Scan for the cell matching the given text and deliver its (x, y) coordinate at center. 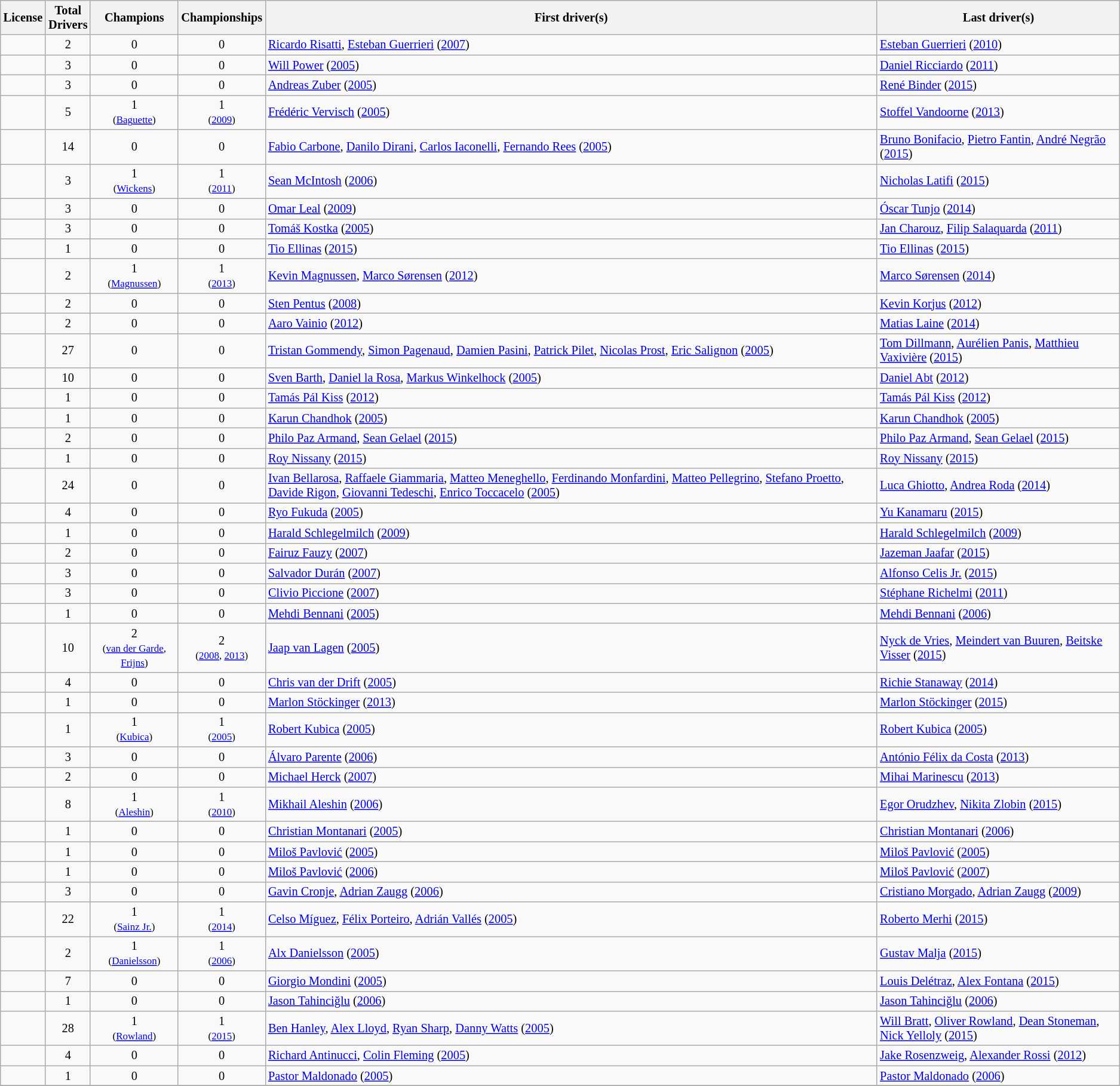
Marlon Stöckinger (2013) (571, 702)
Gustav Malja (2015) (999, 953)
First driver(s) (571, 17)
Yu Kanamaru (2015) (999, 513)
Pastor Maldonado (2006) (999, 1076)
1(2011) (222, 181)
Championships (222, 17)
Ben Hanley, Alex Lloyd, Ryan Sharp, Danny Watts (2005) (571, 1028)
Mehdi Bennani (2006) (999, 613)
1(Wickens) (134, 181)
Sven Barth, Daniel la Rosa, Markus Winkelhock (2005) (571, 378)
License (23, 17)
Stéphane Richelmi (2011) (999, 593)
Louis Delétraz, Alex Fontana (2015) (999, 981)
Daniel Abt (2012) (999, 378)
Jake Rosenzweig, Alexander Rossi (2012) (999, 1056)
Aaro Vainio (2012) (571, 323)
Jaap van Lagen (2005) (571, 648)
2(van der Garde, Frijns) (134, 648)
1(2015) (222, 1028)
1(Rowland) (134, 1028)
1(Sainz Jr.) (134, 919)
Marco Sørensen (2014) (999, 276)
Roberto Merhi (2015) (999, 919)
Alfonso Celis Jr. (2015) (999, 573)
Giorgio Mondini (2005) (571, 981)
Tristan Gommendy, Simon Pagenaud, Damien Pasini, Patrick Pilet, Nicolas Prost, Eric Salignon (2005) (571, 351)
Christian Montanari (2006) (999, 832)
Michael Herck (2007) (571, 777)
Will Bratt, Oliver Rowland, Dean Stoneman, Nick Yelloly (2015) (999, 1028)
Last driver(s) (999, 17)
Ricardo Risatti, Esteban Guerrieri (2007) (571, 45)
Nyck de Vries, Meindert van Buuren, Beitske Visser (2015) (999, 648)
Andreas Zuber (2005) (571, 85)
Bruno Bonifacio, Pietro Fantin, André Negrão (2015) (999, 147)
14 (68, 147)
22 (68, 919)
5 (68, 112)
24 (68, 486)
Gavin Cronje, Adrian Zaugg (2006) (571, 892)
27 (68, 351)
Celso Míguez, Félix Porteiro, Adrián Vallés (2005) (571, 919)
TotalDrivers (68, 17)
Luca Ghiotto, Andrea Roda (2014) (999, 486)
Pastor Maldonado (2005) (571, 1076)
Fabio Carbone, Danilo Dirani, Carlos Iaconelli, Fernando Rees (2005) (571, 147)
Miloš Pavlović (2007) (999, 872)
Matias Laine (2014) (999, 323)
Alx Danielsson (2005) (571, 953)
Tomáš Kostka (2005) (571, 229)
1(2005) (222, 729)
1(2006) (222, 953)
Mehdi Bennani (2005) (571, 613)
Clivio Piccione (2007) (571, 593)
1(Danielsson) (134, 953)
Nicholas Latifi (2015) (999, 181)
28 (68, 1028)
1(Magnussen) (134, 276)
Álvaro Parente (2006) (571, 757)
Daniel Ricciardo (2011) (999, 65)
2(2008, 2013) (222, 648)
Champions (134, 17)
1(Aleshin) (134, 804)
Frédéric Vervisch (2005) (571, 112)
Jazeman Jaafar (2015) (999, 553)
Jan Charouz, Filip Salaquarda (2011) (999, 229)
Will Power (2005) (571, 65)
Fairuz Fauzy (2007) (571, 553)
Kevin Magnussen, Marco Sørensen (2012) (571, 276)
Omar Leal (2009) (571, 208)
Sten Pentus (2008) (571, 303)
7 (68, 981)
Esteban Guerrieri (2010) (999, 45)
Mihai Marinescu (2013) (999, 777)
1(2013) (222, 276)
1(2010) (222, 804)
René Binder (2015) (999, 85)
8 (68, 804)
Christian Montanari (2005) (571, 832)
Richie Stanaway (2014) (999, 682)
António Félix da Costa (2013) (999, 757)
Mikhail Aleshin (2006) (571, 804)
Tom Dillmann, Aurélien Panis, Matthieu Vaxivière (2015) (999, 351)
1(2009) (222, 112)
Sean McIntosh (2006) (571, 181)
Óscar Tunjo (2014) (999, 208)
Chris van der Drift (2005) (571, 682)
Egor Orudzhev, Nikita Zlobin (2015) (999, 804)
1(Baguette) (134, 112)
Kevin Korjus (2012) (999, 303)
Miloš Pavlović (2006) (571, 872)
Marlon Stöckinger (2015) (999, 702)
1(2014) (222, 919)
Ryo Fukuda (2005) (571, 513)
Richard Antinucci, Colin Fleming (2005) (571, 1056)
Salvador Durán (2007) (571, 573)
Cristiano Morgado, Adrian Zaugg (2009) (999, 892)
1(Kubica) (134, 729)
Stoffel Vandoorne (2013) (999, 112)
